Output the (x, y) coordinate of the center of the cell containing the given text.  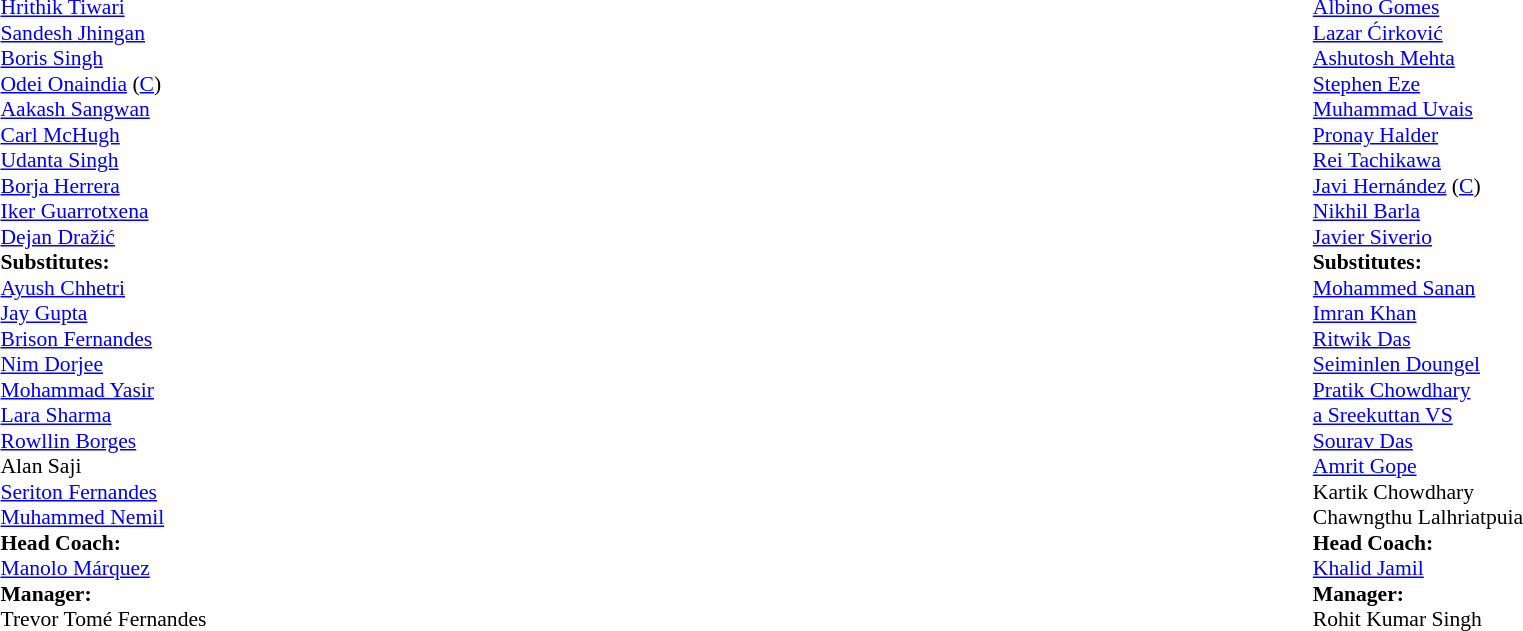
Brison Fernandes (103, 339)
Lazar Ćirković (1418, 33)
Iker Guarrotxena (103, 211)
Seiminlen Doungel (1418, 365)
Stephen Eze (1418, 84)
Dejan Dražić (103, 237)
Lara Sharma (103, 415)
a Sreekuttan VS (1418, 415)
Muhammed Nemil (103, 517)
Sourav Das (1418, 441)
Ashutosh Mehta (1418, 59)
Pratik Chowdhary (1418, 390)
Rei Tachikawa (1418, 161)
Javi Hernández (C) (1418, 186)
Rowllin Borges (103, 441)
Sandesh Jhingan (103, 33)
Ayush Chhetri (103, 288)
Nim Dorjee (103, 365)
Pronay Halder (1418, 135)
Mohammad Yasir (103, 390)
Chawngthu Lalhriatpuia (1418, 517)
Aakash Sangwan (103, 109)
Amrit Gope (1418, 467)
Jay Gupta (103, 313)
Khalid Jamil (1418, 569)
Kartik Chowdhary (1418, 492)
Carl McHugh (103, 135)
Ritwik Das (1418, 339)
Manolo Márquez (103, 569)
Odei Onaindia (C) (103, 84)
Alan Saji (103, 467)
Nikhil Barla (1418, 211)
Seriton Fernandes (103, 492)
Borja Herrera (103, 186)
Muhammad Uvais (1418, 109)
Udanta Singh (103, 161)
Javier Siverio (1418, 237)
Mohammed Sanan (1418, 288)
Boris Singh (103, 59)
Imran Khan (1418, 313)
